Scan for the cell matching the given text and deliver its [x, y] coordinate at center. 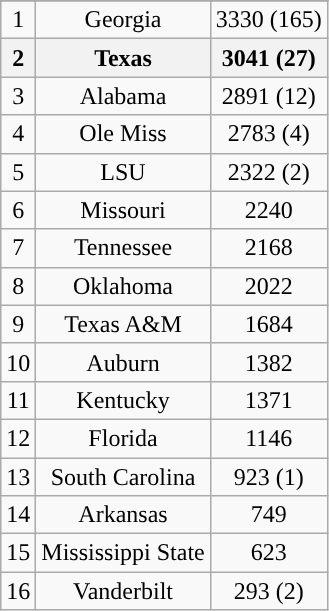
Texas A&M [123, 324]
LSU [123, 172]
Florida [123, 438]
10 [18, 362]
11 [18, 400]
Missouri [123, 210]
15 [18, 553]
7 [18, 248]
2783 (4) [268, 134]
14 [18, 515]
Vanderbilt [123, 591]
2168 [268, 248]
Kentucky [123, 400]
2891 (12) [268, 96]
12 [18, 438]
Auburn [123, 362]
3041 (27) [268, 58]
3 [18, 96]
Georgia [123, 20]
2240 [268, 210]
2322 (2) [268, 172]
6 [18, 210]
5 [18, 172]
13 [18, 477]
Oklahoma [123, 286]
1371 [268, 400]
1382 [268, 362]
1684 [268, 324]
2022 [268, 286]
South Carolina [123, 477]
Tennessee [123, 248]
Alabama [123, 96]
749 [268, 515]
8 [18, 286]
623 [268, 553]
2 [18, 58]
4 [18, 134]
1 [18, 20]
16 [18, 591]
Mississippi State [123, 553]
Texas [123, 58]
Arkansas [123, 515]
9 [18, 324]
Ole Miss [123, 134]
293 (2) [268, 591]
3330 (165) [268, 20]
923 (1) [268, 477]
1146 [268, 438]
